Pinpoint the cell where the given text exists, returning its (X, Y) midpoint coordinate. 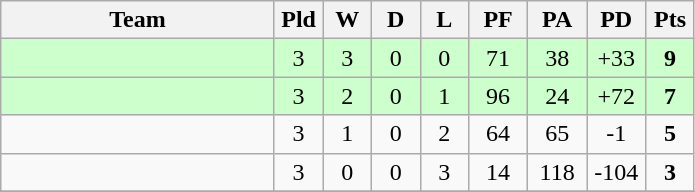
+33 (616, 58)
14 (498, 172)
L (444, 20)
64 (498, 134)
PD (616, 20)
65 (558, 134)
PA (558, 20)
D (396, 20)
9 (670, 58)
Pld (298, 20)
+72 (616, 96)
-1 (616, 134)
W (348, 20)
PF (498, 20)
71 (498, 58)
Team (138, 20)
38 (558, 58)
96 (498, 96)
24 (558, 96)
-104 (616, 172)
5 (670, 134)
118 (558, 172)
Pts (670, 20)
7 (670, 96)
